Extract the (x, y) coordinate from the center of the cell holding the provided text.  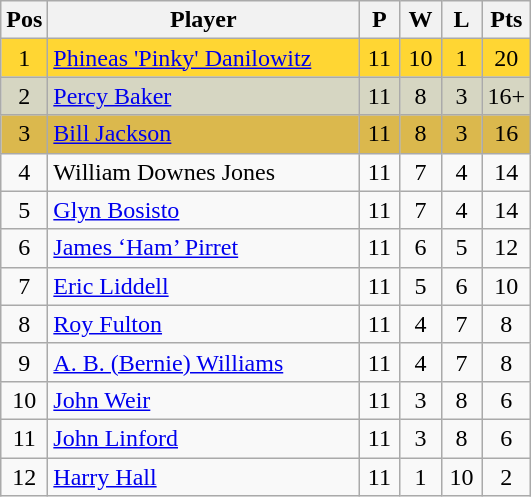
Pos (24, 20)
Harry Hall (204, 477)
W (420, 20)
Player (204, 20)
William Downes Jones (204, 172)
John Weir (204, 400)
John Linford (204, 438)
Eric Liddell (204, 286)
16+ (506, 96)
P (380, 20)
16 (506, 134)
Roy Fulton (204, 324)
Phineas 'Pinky' Danilowitz (204, 58)
A. B. (Bernie) Williams (204, 362)
Pts (506, 20)
20 (506, 58)
L (462, 20)
9 (24, 362)
Percy Baker (204, 96)
Bill Jackson (204, 134)
Glyn Bosisto (204, 210)
James ‘Ham’ Pirret (204, 248)
